Output the [x, y] coordinate of the center of the cell containing the given text.  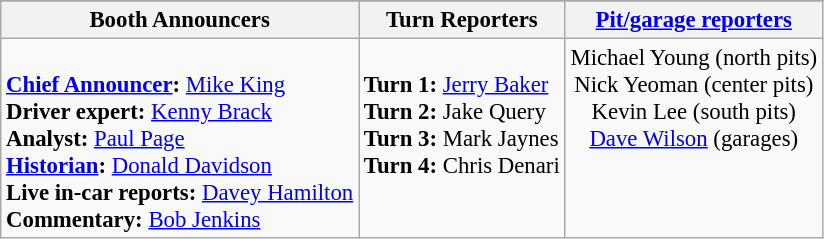
Booth Announcers [180, 20]
Pit/garage reporters [694, 20]
Michael Young (north pits)Nick Yeoman (center pits)Kevin Lee (south pits)Dave Wilson (garages) [694, 139]
Turn Reporters [462, 20]
Turn 1: Jerry Baker Turn 2: Jake Query Turn 3: Mark Jaynes Turn 4: Chris Denari [462, 139]
